Find where the given text appears and provide that cell's center as [X, Y] coordinate. 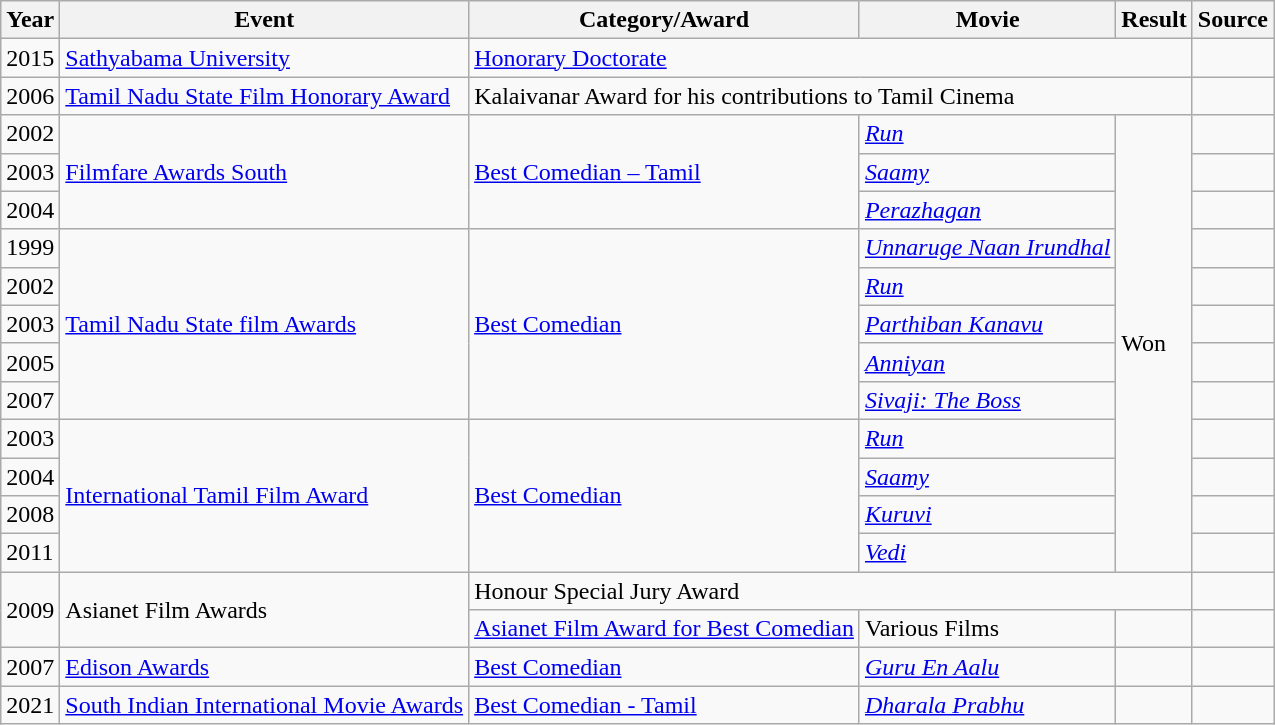
Event [264, 20]
Kuruvi [987, 515]
1999 [30, 248]
2021 [30, 705]
Filmfare Awards South [264, 172]
Unnaruge Naan Irundhal [987, 248]
Honorary Doctorate [831, 58]
Asianet Film Award for Best Comedian [664, 629]
2008 [30, 515]
Anniyan [987, 362]
2006 [30, 96]
Parthiban Kanavu [987, 324]
Vedi [987, 553]
Best Comedian – Tamil [664, 172]
Kalaivanar Award for his contributions to Tamil Cinema [831, 96]
Asianet Film Awards [264, 610]
Tamil Nadu State film Awards [264, 324]
International Tamil Film Award [264, 495]
Result [1154, 20]
2005 [30, 362]
Won [1154, 344]
Honour Special Jury Award [831, 591]
Source [1232, 20]
2011 [30, 553]
Tamil Nadu State Film Honorary Award [264, 96]
Sathyabama University [264, 58]
Movie [987, 20]
2009 [30, 610]
Perazhagan [987, 210]
Various Films [987, 629]
Year [30, 20]
Dharala Prabhu [987, 705]
Best Comedian - Tamil [664, 705]
Edison Awards [264, 667]
South Indian International Movie Awards [264, 705]
Category/Award [664, 20]
Sivaji: The Boss [987, 400]
2015 [30, 58]
Guru En Aalu [987, 667]
